Extract the [x, y] coordinate from the center of the cell holding the provided text.  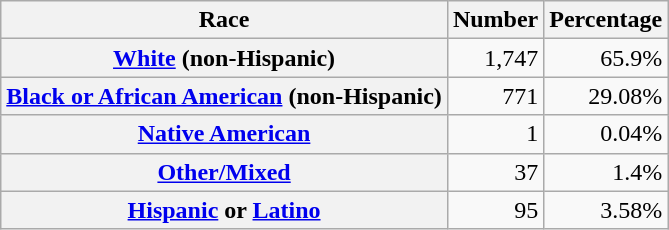
771 [495, 96]
Other/Mixed [224, 172]
95 [495, 210]
Hispanic or Latino [224, 210]
White (non-Hispanic) [224, 58]
1 [495, 134]
1.4% [606, 172]
0.04% [606, 134]
Number [495, 20]
Race [224, 20]
37 [495, 172]
65.9% [606, 58]
Percentage [606, 20]
1,747 [495, 58]
3.58% [606, 210]
Native American [224, 134]
29.08% [606, 96]
Black or African American (non-Hispanic) [224, 96]
